Detect which cell encompasses the target text, then output its (X, Y) center coordinate. 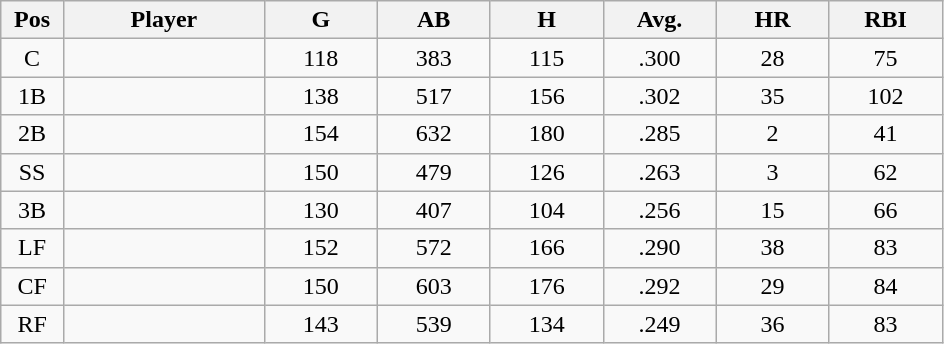
66 (886, 210)
134 (546, 324)
166 (546, 248)
118 (320, 58)
517 (434, 96)
Pos (32, 20)
84 (886, 286)
3B (32, 210)
.249 (660, 324)
C (32, 58)
156 (546, 96)
RF (32, 324)
572 (434, 248)
15 (772, 210)
176 (546, 286)
.302 (660, 96)
.285 (660, 134)
HR (772, 20)
CF (32, 286)
632 (434, 134)
.292 (660, 286)
Avg. (660, 20)
35 (772, 96)
3 (772, 172)
102 (886, 96)
.300 (660, 58)
62 (886, 172)
2B (32, 134)
479 (434, 172)
RBI (886, 20)
36 (772, 324)
143 (320, 324)
AB (434, 20)
115 (546, 58)
.263 (660, 172)
383 (434, 58)
130 (320, 210)
138 (320, 96)
LF (32, 248)
28 (772, 58)
1B (32, 96)
38 (772, 248)
Player (164, 20)
H (546, 20)
603 (434, 286)
.256 (660, 210)
104 (546, 210)
180 (546, 134)
407 (434, 210)
G (320, 20)
154 (320, 134)
539 (434, 324)
75 (886, 58)
.290 (660, 248)
152 (320, 248)
2 (772, 134)
41 (886, 134)
126 (546, 172)
29 (772, 286)
SS (32, 172)
